Return the (X, Y) coordinate for the center point of the cell that contains the specified text.  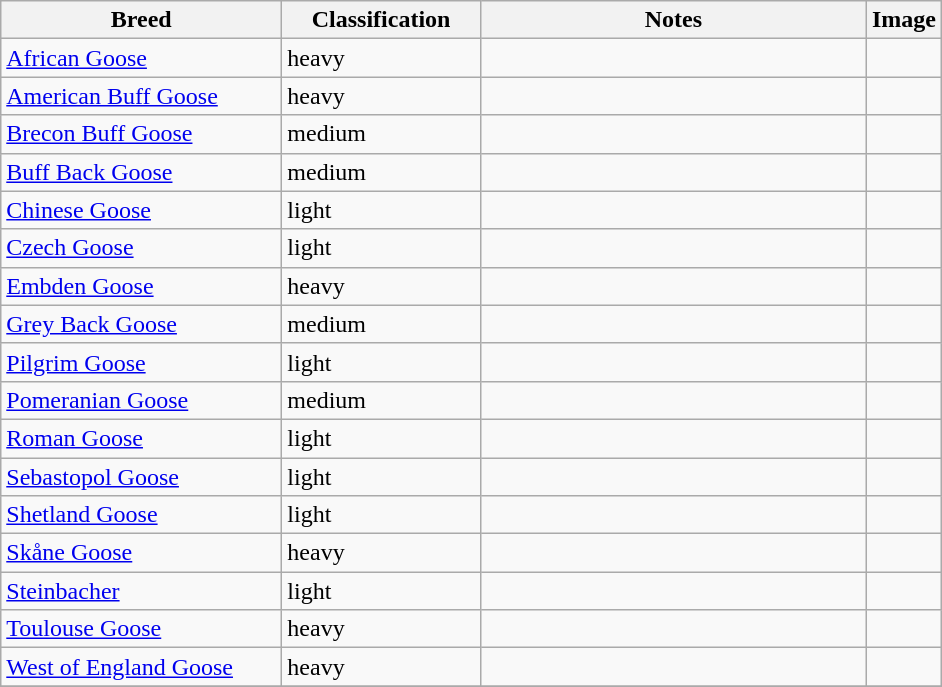
West of England Goose (142, 667)
Pilgrim Goose (142, 362)
Grey Back Goose (142, 324)
American Buff Goose (142, 96)
Embden Goose (142, 286)
Breed (142, 20)
Sebastopol Goose (142, 477)
Classification (382, 20)
Chinese Goose (142, 210)
Brecon Buff Goose (142, 134)
Shetland Goose (142, 515)
Toulouse Goose (142, 629)
Skåne Goose (142, 553)
African Goose (142, 58)
Image (904, 20)
Pomeranian Goose (142, 400)
Steinbacher (142, 591)
Roman Goose (142, 438)
Czech Goose (142, 248)
Buff Back Goose (142, 172)
Notes (673, 20)
